Return the (x, y) coordinate for the center point of the cell that contains the specified text.  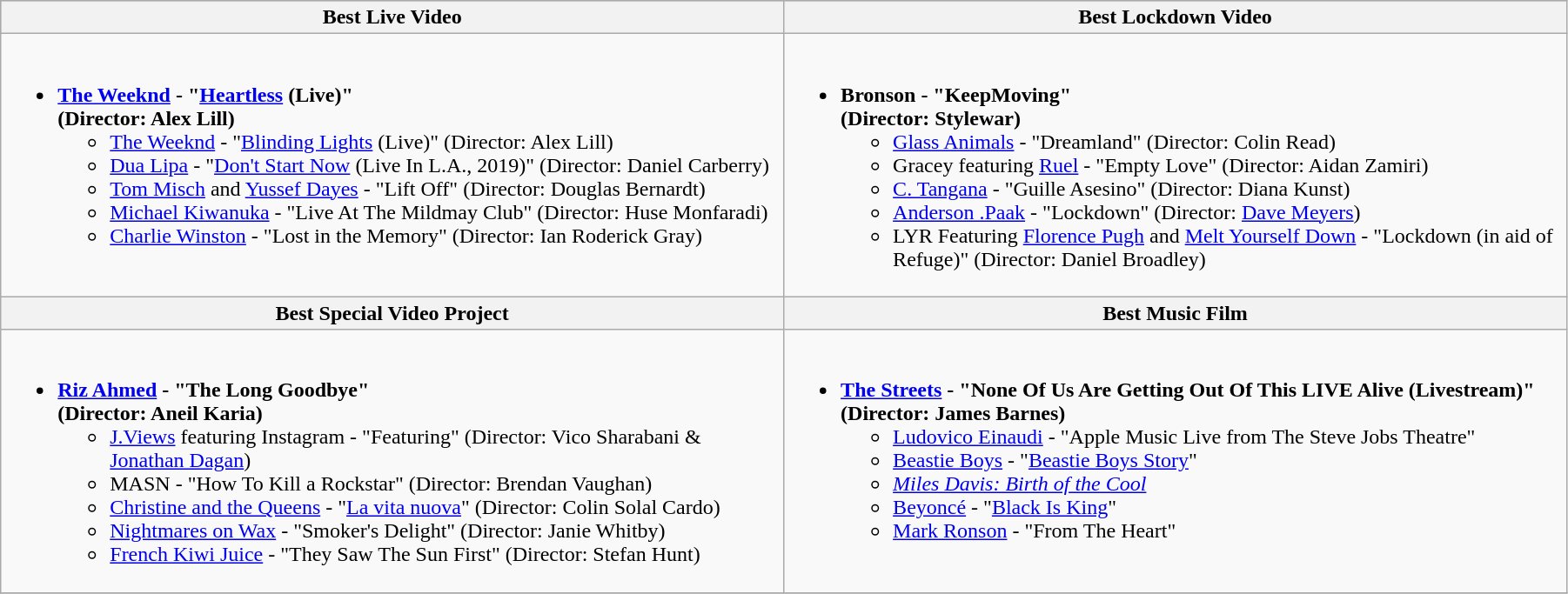
Best Special Video Project (392, 313)
Best Lockdown Video (1176, 17)
Best Live Video (392, 17)
Best Music Film (1176, 313)
